Return [X, Y] of the center of cell containing provided text 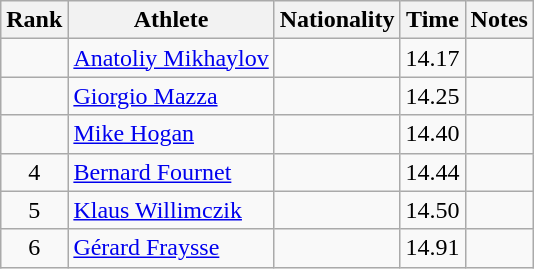
14.25 [432, 96]
Anatoliy Mikhaylov [171, 58]
Notes [499, 20]
Giorgio Mazza [171, 96]
6 [34, 248]
14.17 [432, 58]
14.40 [432, 134]
14.50 [432, 210]
14.91 [432, 248]
Time [432, 20]
Klaus Willimczik [171, 210]
Gérard Fraysse [171, 248]
4 [34, 172]
Athlete [171, 20]
14.44 [432, 172]
Mike Hogan [171, 134]
Bernard Fournet [171, 172]
Nationality [337, 20]
Rank [34, 20]
5 [34, 210]
